Identify which cell holds the provided text, then report its (x, y) central coordinate. 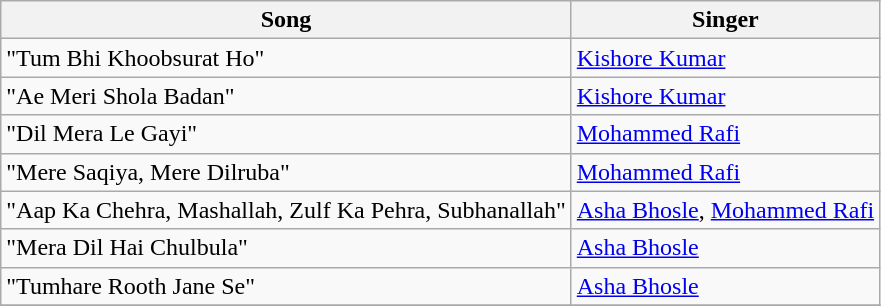
"Tum Bhi Khoobsurat Ho" (286, 58)
"Mere Saqiya, Mere Dilruba" (286, 172)
Singer (725, 20)
"Dil Mera Le Gayi" (286, 134)
"Tumhare Rooth Jane Se" (286, 286)
Asha Bhosle, Mohammed Rafi (725, 210)
"Mera Dil Hai Chulbula" (286, 248)
Song (286, 20)
"Ae Meri Shola Badan" (286, 96)
"Aap Ka Chehra, Mashallah, Zulf Ka Pehra, Subhanallah" (286, 210)
